Locate the cell with the specified text and output its [X, Y] center coordinate. 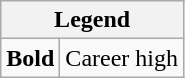
Bold [30, 58]
Legend [92, 20]
Career high [122, 58]
